Output the [X, Y] coordinate of the center of the cell containing the given text.  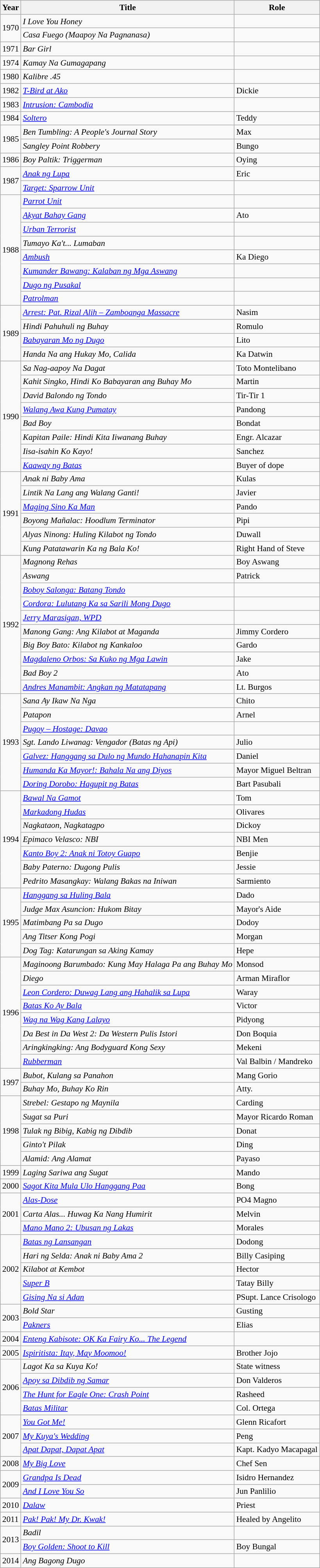
Year [11, 7]
Big Boy Bato: Kilabot ng Kankaloo [127, 645]
Peng [277, 1436]
Sana Ay Ikaw Na Nga [127, 701]
My Big Love [127, 1464]
Markadong Hudas [127, 812]
Apat Dapat, Dapat Apat [127, 1450]
1987 [11, 180]
Epimaco Velasco: NBI [127, 840]
Pedrito Masangkay: Walang Bakas na Iniwan [127, 881]
Apoy sa Dibdib ng Samar [127, 1381]
Galvez: Hanggang sa Dulo ng Mundo Hahanapin Kita [127, 756]
Boy Golden: Shoot to Kill [127, 1547]
1974 [11, 63]
Daniel [277, 756]
Maginoong Barumbado: Kung May Halaga Pa ang Buhay Mo [127, 965]
Ka Datwin [277, 354]
Patrolman [127, 299]
Laging Sariwa ang Sugat [127, 1173]
Carta Alas... Huwag Ka Nang Humirit [127, 1214]
Victor [277, 1006]
1992 [11, 625]
Da Best in Da West 2: Da Western Pulis Istori [127, 1034]
Pakners [127, 1325]
Bar Girl [127, 49]
Ambush [127, 257]
2010 [11, 1505]
Ang Bagong Dugo [127, 1561]
Super B [127, 1283]
Billy Casiping [277, 1256]
Wag na Wag Kang Lalayo [127, 1020]
Iisa-isahin Ko Kayo! [127, 451]
Dodoy [277, 923]
Manong Gang: Ang Kilabot at Maganda [127, 632]
2003 [11, 1318]
Lito [277, 340]
1999 [11, 1173]
Ding [277, 1145]
1994 [11, 839]
Jun Panlilio [277, 1491]
Mayor's Aide [277, 909]
Pando [277, 507]
Casa Fuego (Maapoy Na Pagnanasa) [127, 35]
Walang Awa Kung Pumatay [127, 409]
Magdaleno Orbos: Sa Kuko ng Mga Lawin [127, 659]
Boy Aswang [277, 562]
Role [277, 7]
Pipi [277, 521]
Handa Na ang Hukay Mo, Calida [127, 354]
Babayaran Mo ng Dugo [127, 340]
Tatay Billy [277, 1283]
Aswang [127, 576]
Pidyong [277, 1020]
1984 [11, 118]
Oying [277, 160]
Batas Ko Ay Bala [127, 1006]
David Balondo ng Tondo [127, 396]
NBI Men [277, 840]
Sagot Kita Mula Ulo Hanggang Paa [127, 1186]
Nagkataon, Nagkatagpo [127, 826]
1989 [11, 333]
1983 [11, 105]
Eric [277, 174]
Dickie [277, 91]
Target: Sparrow Unit [127, 188]
Carding [277, 1103]
Boboy Salonga: Batang Tondo [127, 590]
My Kuya's Wedding [127, 1436]
Waray [277, 992]
Arman Miraflor [277, 978]
2000 [11, 1186]
Arnel [277, 715]
Andres Manambit: Angkan ng Matatapang [127, 687]
Gardo [277, 645]
Sangley Point Robbery [127, 146]
Magnong Rehas [127, 562]
1988 [11, 250]
Akyat Bahay Gang [127, 215]
Mang Gorio [277, 1075]
Hepe [277, 950]
1982 [11, 91]
Donat [277, 1131]
Ka Diego [277, 257]
Matimbang Pa sa Dugo [127, 923]
Ang Titser Kong Pogi [127, 937]
Kapt. Kadyo Macapagal [277, 1450]
Right Hand of Steve [277, 548]
Sa Nag-aapoy Na Dagat [127, 368]
1980 [11, 77]
2004 [11, 1339]
Mayor Miguel Beltran [277, 770]
Max [277, 132]
Alamid: Ang Alamat [127, 1159]
Kilabot at Kembot [127, 1269]
Lagot Ka sa Kuya Ko! [127, 1367]
Dog Tag: Katarungan sa Aking Kamay [127, 950]
Alyas Ninong: Huling Kilabot ng Tondo [127, 534]
Jessie [277, 867]
2008 [11, 1464]
Kamay Na Gumagapang [127, 63]
Pandong [277, 409]
Val Balbin / Mandreko [277, 1061]
Arrest: Pat. Rizal Alih – Zamboanga Massacre [127, 313]
Hector [277, 1269]
Batas ng Lansangan [127, 1242]
Buyer of dope [277, 465]
2002 [11, 1269]
Ispiritista: Itay, May Moomoo! [127, 1353]
Cordora: Lulutang Ka sa Sarili Mong Dugo [127, 604]
Mayor Ricardo Roman [277, 1117]
Dickoy [277, 826]
Martin [277, 382]
Anak ng Lupa [127, 174]
Mando [277, 1173]
1971 [11, 49]
Boy Bungal [277, 1547]
Duwall [277, 534]
Alas-Dose [127, 1200]
The Hunt for Eagle One: Crash Point [127, 1394]
Pugoy – Hostage: Davao [127, 729]
Ginto't Pilak [127, 1145]
Mano Mano 2: Ubusan ng Lakas [127, 1228]
Lt. Burgos [277, 687]
1998 [11, 1131]
And I Love You So [127, 1491]
1986 [11, 160]
Romulo [277, 326]
Bold Star [127, 1311]
Doring Dorobo: Hagupit ng Batas [127, 784]
PO4 Magno [277, 1200]
Enteng Kabisote: OK Ka Fairy Ko... The Legend [127, 1339]
Julio [277, 742]
Benjie [277, 853]
2001 [11, 1214]
Baby Paterno: Dugong Pulis [127, 867]
2011 [11, 1519]
Kapitan Paile: Hindi Kita Iiwanang Buhay [127, 437]
Soltero [127, 118]
PSupt. Lance Crisologo [277, 1297]
Morgan [277, 937]
Kumander Bawang: Kalaban ng Mga Aswang [127, 271]
Pak! Pak! My Dr. Kwak! [127, 1519]
Kanto Boy 2: Anak ni Totoy Guapo [127, 853]
Kulas [277, 479]
Gusting [277, 1311]
1997 [11, 1082]
Teddy [277, 118]
1991 [11, 514]
Buhay Mo, Buhay Ko Rin [127, 1089]
1993 [11, 742]
Aringkingking: Ang Bodyguard Kong Sexy [127, 1048]
Dado [277, 895]
Chito [277, 701]
1970 [11, 28]
Grandpa Is Dead [127, 1477]
Leon Cordero: Duwag Lang ang Hahalik sa Lupa [127, 992]
Boy Paltik: Triggerman [127, 160]
Hindi Pahuhuli ng Buhay [127, 326]
Maging Sino Ka Man [127, 507]
Col. Ortega [277, 1408]
Priest [277, 1505]
1996 [11, 1013]
Elias [277, 1325]
Glenn Ricafort [277, 1422]
Urban Terrorist [127, 229]
Badil [127, 1533]
Patapon [127, 715]
1990 [11, 416]
Sarmiento [277, 881]
Bubot, Kulang sa Panahon [127, 1075]
2005 [11, 1353]
1995 [11, 923]
Bong [277, 1186]
Parrot Unit [127, 201]
Monsod [277, 965]
Lintik Na Lang ang Walang Ganti! [127, 493]
Sanchez [277, 451]
2006 [11, 1387]
Jimmy Cordero [277, 632]
You Got Me! [127, 1422]
Dodong [277, 1242]
Nasim [277, 313]
Kaaway ng Batas [127, 465]
I Love You Honey [127, 21]
Payaso [277, 1159]
Dalaw [127, 1505]
Boyong Mañalac: Hoodlum Terminator [127, 521]
2007 [11, 1436]
Strebel: Gestapo ng Maynila [127, 1103]
Olivares [277, 812]
Toto Montelibano [277, 368]
Rubberman [127, 1061]
Humanda Ka Mayor!: Bahala Na ang Diyos [127, 770]
1985 [11, 139]
Mekeni [277, 1048]
Jake [277, 659]
State witness [277, 1367]
Javier [277, 493]
Sgt. Lando Liwanag: Vengador (Batas ng Api) [127, 742]
Melvin [277, 1214]
Intrusion: Cambodia [127, 105]
Healed by Angelito [277, 1519]
Bad Boy 2 [127, 673]
Batas Militar [127, 1408]
Gising Na si Adan [127, 1297]
Don Boquia [277, 1034]
Ben Tumbling: A People's Journal Story [127, 132]
Brother Jojo [277, 1353]
2014 [11, 1561]
Morales [277, 1228]
Don Valderos [277, 1381]
2009 [11, 1484]
Judge Max Asuncion: Hukom Bitay [127, 909]
Isidro Hernandez [277, 1477]
Bart Pasubali [277, 784]
Atty. [277, 1089]
Bad Boy [127, 424]
Hanggang sa Huling Bala [127, 895]
Engr. Alcazar [277, 437]
Tumayo Ka't... Lumaban [127, 243]
Hari ng Selda: Anak ni Baby Ama 2 [127, 1256]
Kung Patatawarin Ka ng Bala Ko! [127, 548]
Anak ni Baby Ama [127, 479]
Bondat [277, 424]
Title [127, 7]
Bawal Na Gamot [127, 798]
Diego [127, 978]
Tom [277, 798]
T-Bird at Ako [127, 91]
Dugo ng Pusakal [127, 285]
2013 [11, 1540]
Sugat sa Puri [127, 1117]
Tir-Tir 1 [277, 396]
Kalibre .45 [127, 77]
Bungo [277, 146]
Patrick [277, 576]
Jerry Marasigan, WPD [127, 618]
Rasheed [277, 1394]
Chef Sen [277, 1464]
Kahit Singko, Hindi Ko Babayaran ang Buhay Mo [127, 382]
Tulak ng Bibig, Kabig ng Dibdib [127, 1131]
